Scan for the cell matching the given text and deliver its [x, y] coordinate at center. 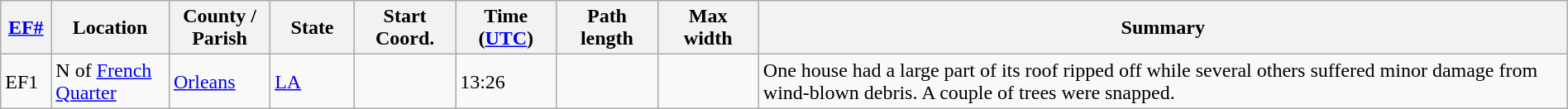
Orleans [219, 81]
EF# [26, 28]
13:26 [506, 81]
Path length [607, 28]
Max width [708, 28]
Location [111, 28]
Summary [1163, 28]
One house had a large part of its roof ripped off while several others suffered minor damage from wind-blown debris. A couple of trees were snapped. [1163, 81]
Time (UTC) [506, 28]
EF1 [26, 81]
LA [313, 81]
State [313, 28]
N of French Quarter [111, 81]
Start Coord. [404, 28]
County / Parish [219, 28]
